Pinpoint the cell where the given text exists, returning its (X, Y) midpoint coordinate. 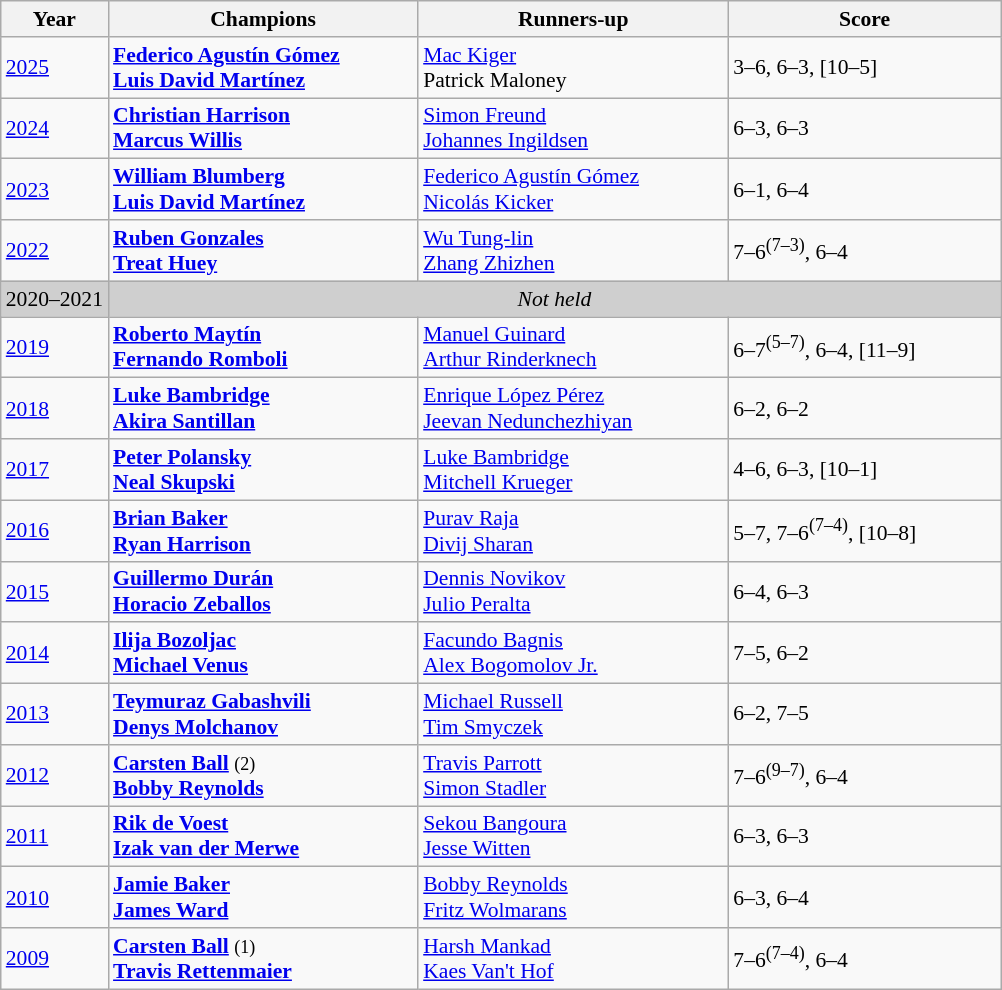
Ilija Bozoljac Michael Venus (263, 654)
Harsh Mankad Kaes Van't Hof (573, 958)
4–6, 6–3, [10–1] (864, 470)
2016 (54, 530)
6–1, 6–4 (864, 190)
Guillermo Durán Horacio Zeballos (263, 592)
2011 (54, 836)
Mac Kiger Patrick Maloney (573, 68)
William Blumberg Luis David Martínez (263, 190)
Peter Polansky Neal Skupski (263, 470)
7–6(9–7), 6–4 (864, 776)
Michael Russell Tim Smyczek (573, 714)
Carsten Ball (1) Travis Rettenmaier (263, 958)
2023 (54, 190)
7–6(7–3), 6–4 (864, 250)
Roberto Maytín Fernando Romboli (263, 348)
6–4, 6–3 (864, 592)
2020–2021 (54, 299)
6–2, 6–2 (864, 408)
5–7, 7–6(7–4), [10–8] (864, 530)
Luke Bambridge Mitchell Krueger (573, 470)
Teymuraz Gabashvili Denys Molchanov (263, 714)
Purav Raja Divij Sharan (573, 530)
2017 (54, 470)
2010 (54, 898)
Carsten Ball (2) Bobby Reynolds (263, 776)
Wu Tung-lin Zhang Zhizhen (573, 250)
Travis Parrott Simon Stadler (573, 776)
6–3, 6–4 (864, 898)
7–5, 6–2 (864, 654)
3–6, 6–3, [10–5] (864, 68)
Federico Agustín Gómez Luis David Martínez (263, 68)
Brian Baker Ryan Harrison (263, 530)
6–7(5–7), 6–4, [11–9] (864, 348)
Manuel Guinard Arthur Rinderknech (573, 348)
Sekou Bangoura Jesse Witten (573, 836)
2018 (54, 408)
2012 (54, 776)
Facundo Bagnis Alex Bogomolov Jr. (573, 654)
Score (864, 19)
Federico Agustín Gómez Nicolás Kicker (573, 190)
2019 (54, 348)
2024 (54, 128)
2013 (54, 714)
Enrique López Pérez Jeevan Nedunchezhiyan (573, 408)
Year (54, 19)
2022 (54, 250)
Champions (263, 19)
Bobby Reynolds Fritz Wolmarans (573, 898)
2015 (54, 592)
2025 (54, 68)
Christian Harrison Marcus Willis (263, 128)
Runners-up (573, 19)
Ruben Gonzales Treat Huey (263, 250)
7–6(7–4), 6–4 (864, 958)
Not held (554, 299)
2009 (54, 958)
2014 (54, 654)
Rik de Voest Izak van der Merwe (263, 836)
Luke Bambridge Akira Santillan (263, 408)
Dennis Novikov Julio Peralta (573, 592)
Jamie Baker James Ward (263, 898)
Simon Freund Johannes Ingildsen (573, 128)
6–2, 7–5 (864, 714)
